Return the (x, y) coordinate for the center point of the cell that contains the specified text.  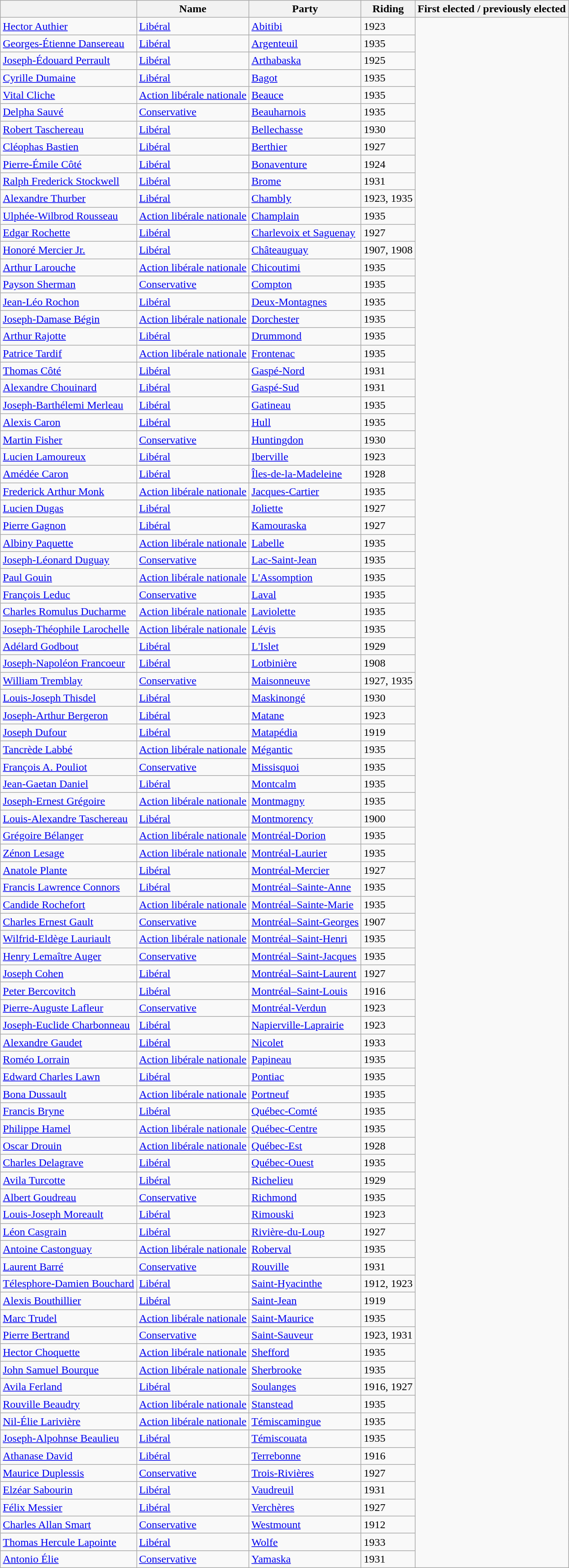
Elzéar Sabourin (69, 1490)
Charlevoix et Saguenay (305, 233)
Shefford (305, 1353)
Thomas Hercule Lapointe (69, 1542)
Frontenac (305, 353)
Arthur Larouche (69, 267)
Chambly (305, 198)
Louis-Joseph Thisdel (69, 698)
Candide Rochefort (69, 905)
Saint-Sauveur (305, 1335)
Trois-Rivières (305, 1473)
Gatineau (305, 405)
Montréal–Saint-Jacques (305, 956)
Vaudreuil (305, 1490)
Jean-Gaetan Daniel (69, 784)
Hector Authier (69, 26)
Pierre Bertrand (69, 1335)
Bellechasse (305, 129)
Bonaventure (305, 164)
Kamouraska (305, 526)
Joseph Dufour (69, 732)
Pierre Gagnon (69, 526)
Missisquoi (305, 767)
Lac-Saint-Jean (305, 560)
Montréal-Dorion (305, 836)
Montréal-Mercier (305, 870)
Berthier (305, 147)
Montréal–Saint-Henri (305, 939)
Matapédia (305, 732)
Montmagny (305, 801)
Richmond (305, 1197)
Laviolette (305, 612)
Ulphée-Wilbrod Rousseau (69, 216)
Saint-Hyacinthe (305, 1283)
1923, 1935 (388, 198)
Maisonneuve (305, 681)
Charles Ernest Gault (69, 922)
Laurent Barré (69, 1266)
Joseph-Ernest Grégoire (69, 801)
Iberville (305, 457)
Jacques-Cartier (305, 491)
Maurice Duplessis (69, 1473)
Joseph Cohen (69, 973)
Portneuf (305, 1094)
Rouville (305, 1266)
Verchères (305, 1507)
Charles Delagrave (69, 1163)
Francis Bryne (69, 1111)
Joseph-Napoléon Francoeur (69, 663)
Charles Romulus Ducharme (69, 612)
Party (305, 9)
Cléophas Bastien (69, 147)
Antoine Castonguay (69, 1249)
Témiscamingue (305, 1421)
Rivière-du-Loup (305, 1232)
Riding (388, 9)
Léon Casgrain (69, 1232)
1925 (388, 61)
Rimouski (305, 1215)
Amédée Caron (69, 474)
Saint-Jean (305, 1301)
François Leduc (69, 595)
Montmorency (305, 819)
Lucien Dugas (69, 509)
Delpha Sauvé (69, 112)
Alexandre Chouinard (69, 388)
Félix Messier (69, 1507)
Paul Gouin (69, 577)
Laval (305, 595)
Télesphore-Damien Bouchard (69, 1283)
Martin Fisher (69, 439)
Beauharnois (305, 112)
Charles Allan Smart (69, 1525)
1923, 1931 (388, 1335)
William Tremblay (69, 681)
Avila Turcotte (69, 1180)
Témiscouata (305, 1439)
Mégantic (305, 749)
Gaspé-Nord (305, 371)
Alexis Bouthillier (69, 1301)
Athanase David (69, 1456)
Roméo Lorrain (69, 1060)
Montréal-Verdun (305, 1008)
First elected / previously elected (492, 9)
Deux-Montagnes (305, 302)
Pierre-Auguste Lafleur (69, 1008)
Alexandre Thurber (69, 198)
Joliette (305, 509)
John Samuel Bourque (69, 1370)
Joseph-Barthélemi Merleau (69, 405)
Philippe Hamel (69, 1129)
Wilfrid-Eldège Lauriault (69, 939)
Frederick Arthur Monk (69, 491)
Robert Taschereau (69, 129)
Anatole Plante (69, 870)
Honoré Mercier Jr. (69, 250)
Albert Goudreau (69, 1197)
L'Islet (305, 646)
1912, 1923 (388, 1283)
Zénon Lesage (69, 853)
Québec-Est (305, 1146)
Peter Bercovitch (69, 991)
Georges-Étienne Dansereau (69, 43)
Oscar Drouin (69, 1146)
Montréal–Saint-Georges (305, 922)
Montréal–Saint-Louis (305, 991)
Joseph-Damase Bégin (69, 319)
Louis-Joseph Moreault (69, 1215)
Cyrille Dumaine (69, 78)
Joseph-Alpohnse Beaulieu (69, 1439)
Louis-Alexandre Taschereau (69, 819)
Saint-Maurice (305, 1318)
Alexis Caron (69, 422)
Terrebonne (305, 1456)
Tancrède Labbé (69, 749)
1924 (388, 164)
Nicolet (305, 1042)
Hector Choquette (69, 1353)
Marc Trudel (69, 1318)
Lucien Lamoureux (69, 457)
Henry Lemaître Auger (69, 956)
1907 (388, 922)
Montréal–Sainte-Marie (305, 905)
Québec-Comté (305, 1111)
Adélard Godbout (69, 646)
Wolfe (305, 1542)
François A. Pouliot (69, 767)
Edward Charles Lawn (69, 1077)
Québec-Ouest (305, 1163)
L'Assomption (305, 577)
Joseph-Édouard Perrault (69, 61)
Beauce (305, 95)
Roberval (305, 1249)
Jean-Léo Rochon (69, 302)
Richelieu (305, 1180)
Avila Ferland (69, 1387)
Labelle (305, 543)
Patrice Tardif (69, 353)
Bagot (305, 78)
Dorchester (305, 319)
Maskinongé (305, 698)
1912 (388, 1525)
1908 (388, 663)
Îles-de-la-Madeleine (305, 474)
Argenteuil (305, 43)
Grégoire Bélanger (69, 836)
Matane (305, 715)
Pierre-Émile Côté (69, 164)
Bona Dussault (69, 1094)
Vital Cliche (69, 95)
Lévis (305, 629)
Drummond (305, 336)
Hull (305, 422)
1900 (388, 819)
1907, 1908 (388, 250)
Soulanges (305, 1387)
Arthur Rajotte (69, 336)
Joseph-Euclide Charbonneau (69, 1025)
Abitibi (305, 26)
Joseph-Théophile Larochelle (69, 629)
Ralph Frederick Stockwell (69, 181)
Lotbinière (305, 663)
Montcalm (305, 784)
Antonio Élie (69, 1559)
Edgar Rochette (69, 233)
Châteauguay (305, 250)
Huntingdon (305, 439)
Pontiac (305, 1077)
Joseph-Arthur Bergeron (69, 715)
Arthabaska (305, 61)
Stanstead (305, 1404)
Name (193, 9)
Chicoutimi (305, 267)
Nil-Élie Larivière (69, 1421)
Francis Lawrence Connors (69, 887)
Brome (305, 181)
Compton (305, 285)
Papineau (305, 1060)
Rouville Beaudry (69, 1404)
1916, 1927 (388, 1387)
Québec-Centre (305, 1129)
Joseph-Léonard Duguay (69, 560)
Thomas Côté (69, 371)
Westmount (305, 1525)
Yamaska (305, 1559)
1927, 1935 (388, 681)
Sherbrooke (305, 1370)
Gaspé-Sud (305, 388)
Montréal–Saint-Laurent (305, 973)
Montréal-Laurier (305, 853)
Payson Sherman (69, 285)
Montréal–Sainte-Anne (305, 887)
Napierville-Laprairie (305, 1025)
Albiny Paquette (69, 543)
Alexandre Gaudet (69, 1042)
Champlain (305, 216)
